Capture the cell that displays the provided text and extract its [x, y] central coordinate. 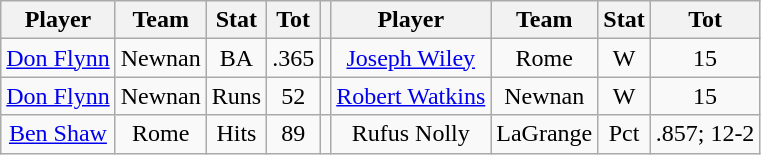
Pct [624, 134]
Runs [236, 96]
Joseph Wiley [411, 58]
89 [294, 134]
Robert Watkins [411, 96]
52 [294, 96]
BA [236, 58]
Hits [236, 134]
.365 [294, 58]
Ben Shaw [58, 134]
LaGrange [544, 134]
Rufus Nolly [411, 134]
.857; 12-2 [705, 134]
